Scan for the cell matching the given text and deliver its [x, y] coordinate at center. 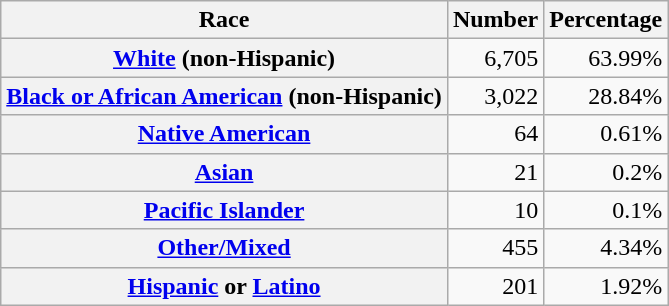
Other/Mixed [224, 248]
4.34% [606, 248]
0.61% [606, 134]
Number [495, 20]
6,705 [495, 58]
0.1% [606, 210]
201 [495, 286]
21 [495, 172]
Native American [224, 134]
0.2% [606, 172]
White (non-Hispanic) [224, 58]
Black or African American (non-Hispanic) [224, 96]
63.99% [606, 58]
455 [495, 248]
3,022 [495, 96]
10 [495, 210]
Hispanic or Latino [224, 286]
64 [495, 134]
Asian [224, 172]
Percentage [606, 20]
28.84% [606, 96]
Race [224, 20]
Pacific Islander [224, 210]
1.92% [606, 286]
